Output the (x, y) coordinate of the center of the cell containing the given text.  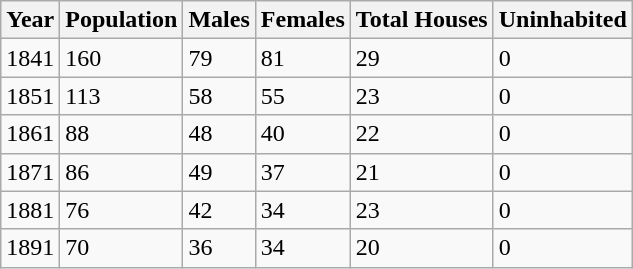
88 (122, 134)
79 (219, 58)
76 (122, 210)
48 (219, 134)
Year (30, 20)
1861 (30, 134)
86 (122, 172)
70 (122, 248)
Population (122, 20)
113 (122, 96)
1851 (30, 96)
49 (219, 172)
Uninhabited (562, 20)
58 (219, 96)
1841 (30, 58)
1871 (30, 172)
1891 (30, 248)
Females (302, 20)
55 (302, 96)
Total Houses (422, 20)
42 (219, 210)
22 (422, 134)
29 (422, 58)
37 (302, 172)
81 (302, 58)
1881 (30, 210)
160 (122, 58)
40 (302, 134)
Males (219, 20)
21 (422, 172)
36 (219, 248)
20 (422, 248)
